Determine the [X, Y] coordinate at the center of the cell enclosing the given text.  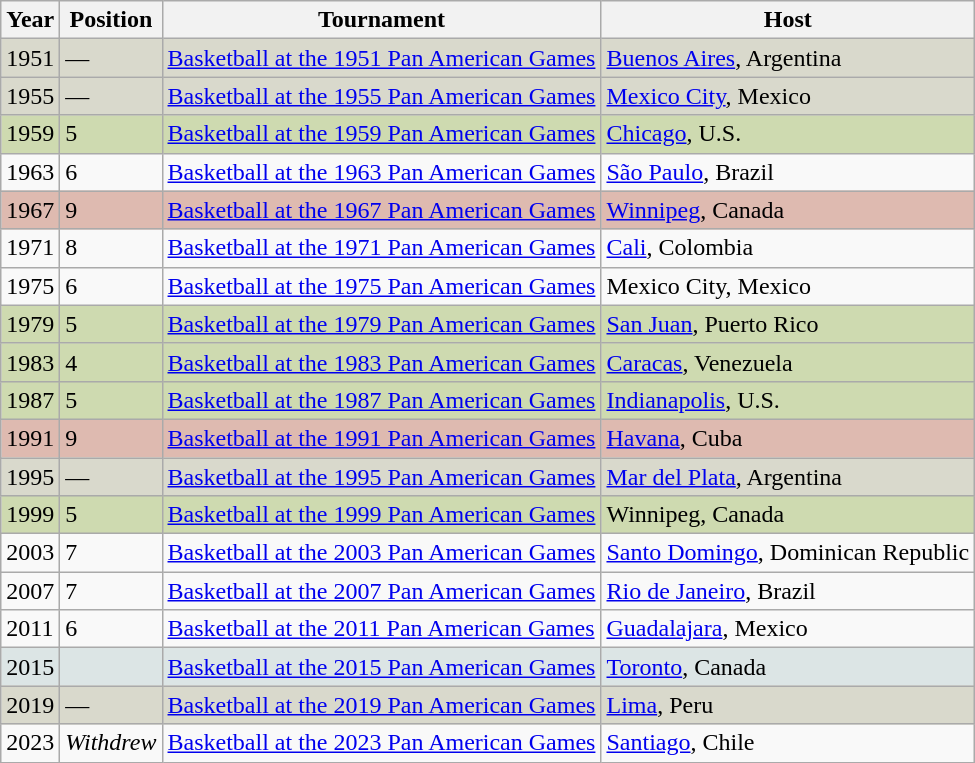
Basketball at the 2023 Pan American Games [382, 743]
San Juan, Puerto Rico [788, 324]
1967 [30, 210]
Basketball at the 1983 Pan American Games [382, 362]
Basketball at the 1991 Pan American Games [382, 438]
1975 [30, 286]
Withdrew [111, 743]
Basketball at the 2019 Pan American Games [382, 705]
Basketball at the 1971 Pan American Games [382, 248]
Year [30, 20]
1991 [30, 438]
Chicago, U.S. [788, 134]
Basketball at the 1951 Pan American Games [382, 58]
Basketball at the 1967 Pan American Games [382, 210]
Mar del Plata, Argentina [788, 477]
Basketball at the 2003 Pan American Games [382, 553]
1963 [30, 172]
Basketball at the 1959 Pan American Games [382, 134]
1987 [30, 400]
Basketball at the 1979 Pan American Games [382, 324]
1951 [30, 58]
2019 [30, 705]
Caracas, Venezuela [788, 362]
Havana, Cuba [788, 438]
8 [111, 248]
Basketball at the 2007 Pan American Games [382, 591]
Lima, Peru [788, 705]
Basketball at the 1999 Pan American Games [382, 515]
Basketball at the 1955 Pan American Games [382, 96]
1959 [30, 134]
Santo Domingo, Dominican Republic [788, 553]
Rio de Janeiro, Brazil [788, 591]
2003 [30, 553]
1979 [30, 324]
1955 [30, 96]
Position [111, 20]
Basketball at the 1995 Pan American Games [382, 477]
Santiago, Chile [788, 743]
São Paulo, Brazil [788, 172]
Tournament [382, 20]
1983 [30, 362]
2007 [30, 591]
2023 [30, 743]
Indianapolis, U.S. [788, 400]
4 [111, 362]
Toronto, Canada [788, 667]
2011 [30, 629]
Basketball at the 2011 Pan American Games [382, 629]
Basketball at the 1975 Pan American Games [382, 286]
1995 [30, 477]
Buenos Aires, Argentina [788, 58]
Host [788, 20]
1971 [30, 248]
Basketball at the 1963 Pan American Games [382, 172]
Basketball at the 1987 Pan American Games [382, 400]
1999 [30, 515]
Basketball at the 2015 Pan American Games [382, 667]
Guadalajara, Mexico [788, 629]
Cali, Colombia [788, 248]
2015 [30, 667]
